Pinpoint the cell where the given text exists, returning its [x, y] midpoint coordinate. 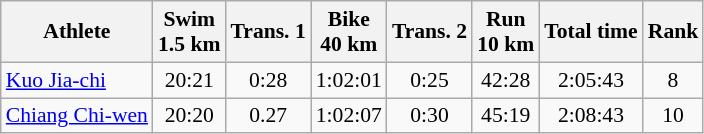
2:05:43 [590, 80]
20:20 [189, 116]
Swim1.5 km [189, 32]
Kuo Jia-chi [77, 80]
Rank [674, 32]
Total time [590, 32]
Athlete [77, 32]
0:30 [430, 116]
Run10 km [506, 32]
Chiang Chi-wen [77, 116]
Trans. 1 [268, 32]
42:28 [506, 80]
Trans. 2 [430, 32]
2:08:43 [590, 116]
45:19 [506, 116]
0.27 [268, 116]
1:02:01 [349, 80]
1:02:07 [349, 116]
Bike40 km [349, 32]
20:21 [189, 80]
0:25 [430, 80]
10 [674, 116]
8 [674, 80]
0:28 [268, 80]
